Detect which cell encompasses the target text, then output its (x, y) center coordinate. 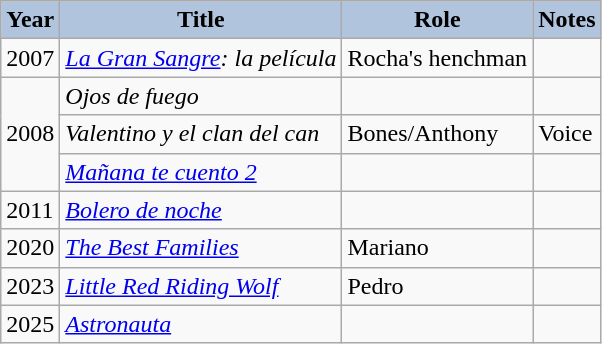
Astronauta (201, 324)
Valentino y el clan del can (201, 134)
Rocha's henchman (438, 58)
Mariano (438, 248)
2025 (30, 324)
The Best Families (201, 248)
Little Red Riding Wolf (201, 286)
Ojos de fuego (201, 96)
Voice (567, 134)
2020 (30, 248)
Pedro (438, 286)
Title (201, 20)
Bones/Anthony (438, 134)
Role (438, 20)
2007 (30, 58)
Bolero de noche (201, 210)
La Gran Sangre: la película (201, 58)
Notes (567, 20)
Year (30, 20)
2023 (30, 286)
Mañana te cuento 2 (201, 172)
2008 (30, 134)
2011 (30, 210)
